Capture the cell that displays the provided text and extract its [X, Y] central coordinate. 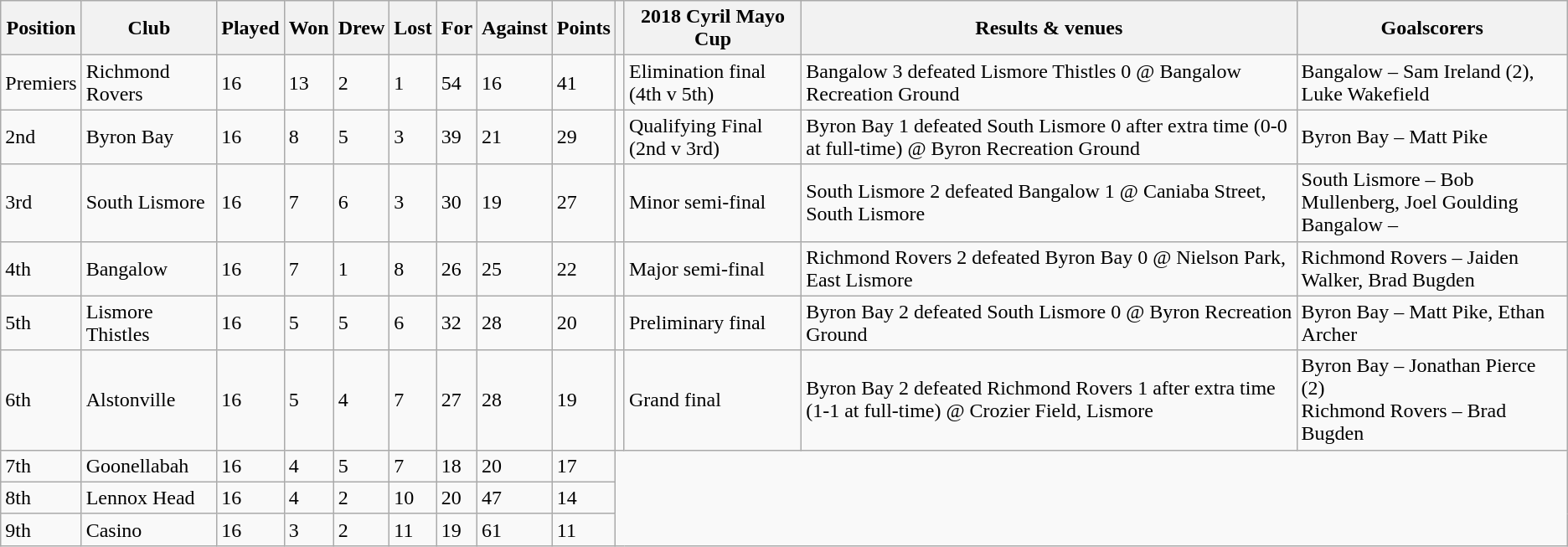
30 [456, 203]
Elimination final (4th v 5th) [712, 82]
Minor semi-final [712, 203]
Richmond Rovers 2 defeated Byron Bay 0 @ Nielson Park, East Lismore [1049, 268]
10 [413, 498]
6th [41, 400]
Bangalow [149, 268]
13 [308, 82]
Byron Bay – Matt Pike, Ethan Archer [1432, 323]
7th [41, 466]
Drew [362, 28]
Position [41, 28]
Qualifying Final (2nd v 3rd) [712, 137]
South Lismore [149, 203]
Played [250, 28]
Club [149, 28]
29 [583, 137]
Richmond Rovers – Jaiden Walker, Brad Bugden [1432, 268]
47 [515, 498]
Results & venues [1049, 28]
Casino [149, 529]
Premiers [41, 82]
Lennox Head [149, 498]
26 [456, 268]
41 [583, 82]
39 [456, 137]
14 [583, 498]
Against [515, 28]
Major semi-final [712, 268]
Lismore Thistles [149, 323]
21 [515, 137]
5th [41, 323]
Grand final [712, 400]
Points [583, 28]
Byron Bay [149, 137]
Byron Bay – Matt Pike [1432, 137]
Byron Bay – Jonathan Pierce (2)Richmond Rovers – Brad Bugden [1432, 400]
22 [583, 268]
17 [583, 466]
54 [456, 82]
Bangalow – Sam Ireland (2), Luke Wakefield [1432, 82]
Bangalow 3 defeated Lismore Thistles 0 @ Bangalow Recreation Ground [1049, 82]
61 [515, 529]
Won [308, 28]
South Lismore – Bob Mullenberg, Joel GouldingBangalow – [1432, 203]
18 [456, 466]
Richmond Rovers [149, 82]
Lost [413, 28]
3rd [41, 203]
Alstonville [149, 400]
Byron Bay 1 defeated South Lismore 0 after extra time (0-0 at full-time) @ Byron Recreation Ground [1049, 137]
Byron Bay 2 defeated Richmond Rovers 1 after extra time (1-1 at full-time) @ Crozier Field, Lismore [1049, 400]
Preliminary final [712, 323]
8th [41, 498]
32 [456, 323]
Goalscorers [1432, 28]
4th [41, 268]
2018 Cyril Mayo Cup [712, 28]
25 [515, 268]
South Lismore 2 defeated Bangalow 1 @ Caniaba Street, South Lismore [1049, 203]
Byron Bay 2 defeated South Lismore 0 @ Byron Recreation Ground [1049, 323]
For [456, 28]
Goonellabah [149, 466]
2nd [41, 137]
9th [41, 529]
